Return the (X, Y) coordinate for the center point of the cell that contains the specified text.  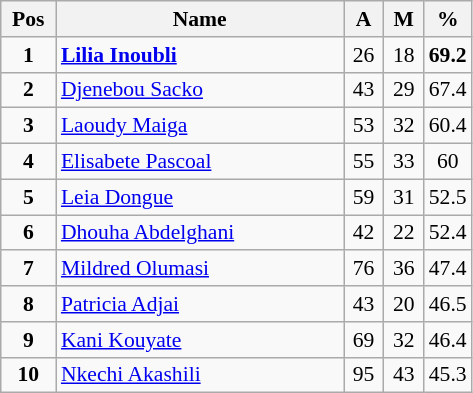
18 (404, 55)
% (448, 19)
3 (28, 126)
31 (404, 197)
20 (404, 304)
Pos (28, 19)
5 (28, 197)
42 (364, 233)
Name (200, 19)
8 (28, 304)
Patricia Adjai (200, 304)
36 (404, 269)
59 (364, 197)
95 (364, 375)
29 (404, 90)
1 (28, 55)
52.4 (448, 233)
Lilia Inoubli (200, 55)
Laoudy Maiga (200, 126)
Nkechi Akashili (200, 375)
Djenebou Sacko (200, 90)
76 (364, 269)
Elisabete Pascoal (200, 162)
Leia Dongue (200, 197)
33 (404, 162)
67.4 (448, 90)
46.4 (448, 340)
47.4 (448, 269)
Dhouha Abdelghani (200, 233)
A (364, 19)
60.4 (448, 126)
7 (28, 269)
69 (364, 340)
22 (404, 233)
4 (28, 162)
60 (448, 162)
45.3 (448, 375)
55 (364, 162)
Mildred Olumasi (200, 269)
53 (364, 126)
10 (28, 375)
69.2 (448, 55)
9 (28, 340)
M (404, 19)
Kani Kouyate (200, 340)
6 (28, 233)
26 (364, 55)
2 (28, 90)
46.5 (448, 304)
52.5 (448, 197)
